Identify which cell holds the provided text, then report its [x, y] central coordinate. 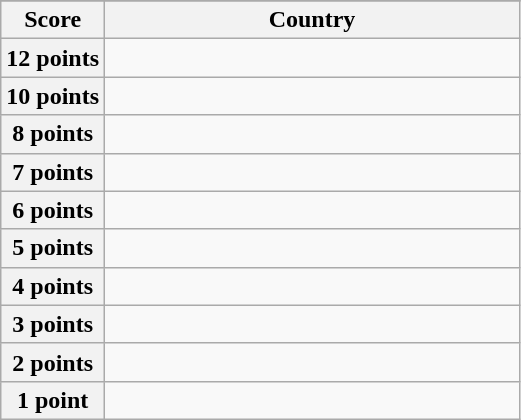
6 points [53, 210]
12 points [53, 58]
8 points [53, 134]
Country [312, 20]
Score [53, 20]
3 points [53, 324]
4 points [53, 286]
7 points [53, 172]
2 points [53, 362]
10 points [53, 96]
5 points [53, 248]
1 point [53, 400]
